Capture the cell that displays the provided text and extract its [x, y] central coordinate. 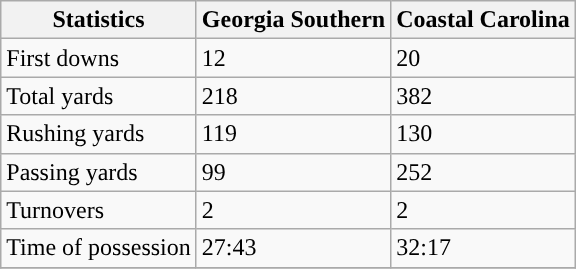
382 [484, 96]
First downs [99, 58]
130 [484, 134]
Coastal Carolina [484, 20]
12 [293, 58]
252 [484, 172]
Passing yards [99, 172]
Statistics [99, 20]
99 [293, 172]
Georgia Southern [293, 20]
20 [484, 58]
Turnovers [99, 210]
Total yards [99, 96]
218 [293, 96]
Rushing yards [99, 134]
Time of possession [99, 248]
32:17 [484, 248]
27:43 [293, 248]
119 [293, 134]
